Scan for the cell matching the given text and deliver its (x, y) coordinate at center. 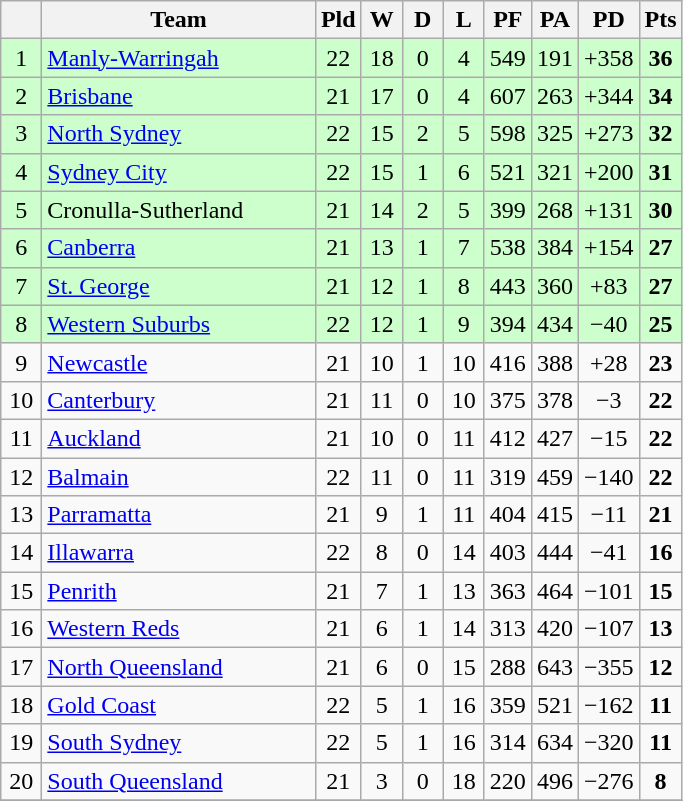
−162 (608, 705)
263 (554, 96)
+131 (608, 210)
−41 (608, 553)
+358 (608, 58)
Gold Coast (179, 705)
−40 (608, 324)
23 (660, 362)
31 (660, 172)
378 (554, 400)
+200 (608, 172)
25 (660, 324)
Pld (338, 20)
643 (554, 667)
−355 (608, 667)
PD (608, 20)
464 (554, 591)
+344 (608, 96)
Parramatta (179, 515)
415 (554, 515)
Balmain (179, 477)
434 (554, 324)
363 (508, 591)
32 (660, 134)
384 (554, 248)
404 (508, 515)
268 (554, 210)
549 (508, 58)
South Sydney (179, 743)
399 (508, 210)
412 (508, 438)
−15 (608, 438)
+154 (608, 248)
444 (554, 553)
North Queensland (179, 667)
−101 (608, 591)
Penrith (179, 591)
403 (508, 553)
North Sydney (179, 134)
20 (22, 781)
PF (508, 20)
325 (554, 134)
496 (554, 781)
−107 (608, 629)
+83 (608, 286)
220 (508, 781)
420 (554, 629)
−140 (608, 477)
598 (508, 134)
359 (508, 705)
319 (508, 477)
313 (508, 629)
Western Reds (179, 629)
St. George (179, 286)
D (422, 20)
607 (508, 96)
Canberra (179, 248)
314 (508, 743)
Brisbane (179, 96)
W (382, 20)
Cronulla-Sutherland (179, 210)
−11 (608, 515)
Pts (660, 20)
+273 (608, 134)
459 (554, 477)
416 (508, 362)
−3 (608, 400)
443 (508, 286)
360 (554, 286)
South Queensland (179, 781)
19 (22, 743)
388 (554, 362)
Manly-Warringah (179, 58)
288 (508, 667)
394 (508, 324)
−276 (608, 781)
Canterbury (179, 400)
+28 (608, 362)
−320 (608, 743)
36 (660, 58)
375 (508, 400)
Auckland (179, 438)
538 (508, 248)
34 (660, 96)
30 (660, 210)
427 (554, 438)
Western Suburbs (179, 324)
321 (554, 172)
Newcastle (179, 362)
L (464, 20)
Team (179, 20)
Illawarra (179, 553)
634 (554, 743)
PA (554, 20)
Sydney City (179, 172)
191 (554, 58)
